Output the [x, y] coordinate of the center of the cell containing the given text.  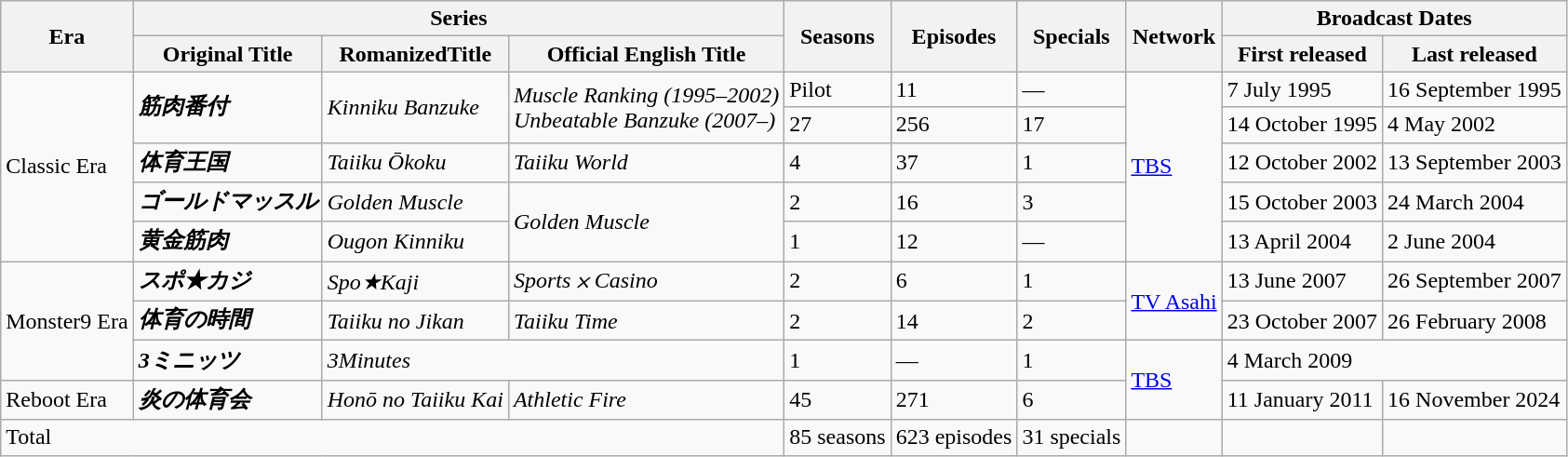
First released [1302, 54]
Spo★Kaji [415, 281]
14 [954, 320]
Athletic Fire [646, 400]
Monster9 Era [67, 321]
Total [393, 437]
Official English Title [646, 54]
24 March 2004 [1475, 203]
13 April 2004 [1302, 242]
45 [838, 400]
15 October 2003 [1302, 203]
11 January 2011 [1302, 400]
37 [954, 162]
Pilot [838, 89]
TV Asahi [1174, 302]
3 [1072, 203]
炎の体育会 [227, 400]
筋肉番付 [227, 107]
Taiiku World [646, 162]
Taiiku Ōkoku [415, 162]
Classic Era [67, 167]
13 September 2003 [1475, 162]
Original Title [227, 54]
体育王国 [227, 162]
スポ★カジ [227, 281]
12 [954, 242]
4 March 2009 [1394, 361]
Era [67, 36]
Series [459, 19]
Ougon Kinniku [415, 242]
623 episodes [954, 437]
2 June 2004 [1475, 242]
体育の時間 [227, 320]
23 October 2007 [1302, 320]
12 October 2002 [1302, 162]
17 [1072, 125]
Taiiku Time [646, 320]
14 October 1995 [1302, 125]
271 [954, 400]
85 seasons [838, 437]
ゴールドマッスル [227, 203]
16 September 1995 [1475, 89]
Episodes [954, 36]
16 November 2024 [1475, 400]
13 June 2007 [1302, 281]
Muscle Ranking (1995–2002)Unbeatable Banzuke (2007–) [646, 107]
Broadcast Dates [1394, 19]
3Minutes [553, 361]
Network [1174, 36]
Kinniku Banzuke [415, 107]
Last released [1475, 54]
Reboot Era [67, 400]
3ミニッツ [227, 361]
Seasons [838, 36]
RomanizedTitle [415, 54]
31 specials [1072, 437]
Sports ⨉ Casino [646, 281]
11 [954, 89]
7 July 1995 [1302, 89]
26 September 2007 [1475, 281]
26 February 2008 [1475, 320]
4 May 2002 [1475, 125]
Honō no Taiiku Kai [415, 400]
27 [838, 125]
4 [838, 162]
256 [954, 125]
16 [954, 203]
Specials [1072, 36]
Taiiku no Jikan [415, 320]
黄金筋肉 [227, 242]
